Determine the [X, Y] coordinate at the center of the cell enclosing the given text.  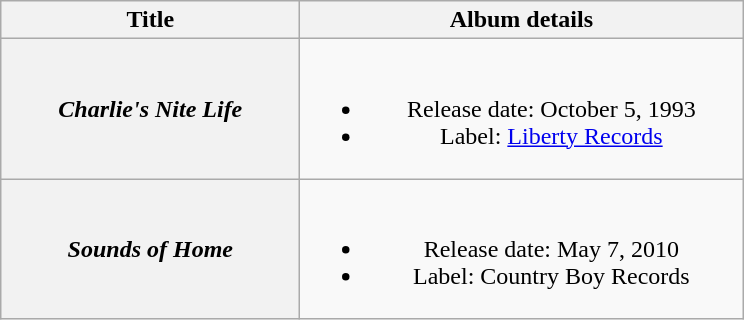
Title [150, 20]
Release date: May 7, 2010Label: Country Boy Records [522, 249]
Sounds of Home [150, 249]
Charlie's Nite Life [150, 109]
Release date: October 5, 1993Label: Liberty Records [522, 109]
Album details [522, 20]
